Identify which cell holds the provided text, then report its [X, Y] central coordinate. 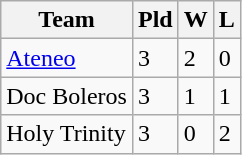
L [226, 20]
Team [67, 20]
W [196, 20]
Pld [155, 20]
Ateneo [67, 58]
Doc Boleros [67, 96]
Holy Trinity [67, 134]
